From the cell containing the given text, extract its center point as (x, y) coordinate. 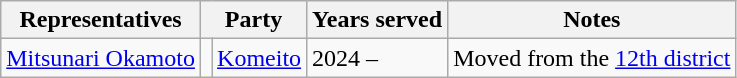
Komeito (260, 58)
Years served (378, 20)
Notes (592, 20)
2024 – (378, 58)
Moved from the 12th district (592, 58)
Mitsunari Okamoto (101, 58)
Representatives (101, 20)
Party (253, 20)
